Pinpoint the cell where the given text exists, returning its [X, Y] midpoint coordinate. 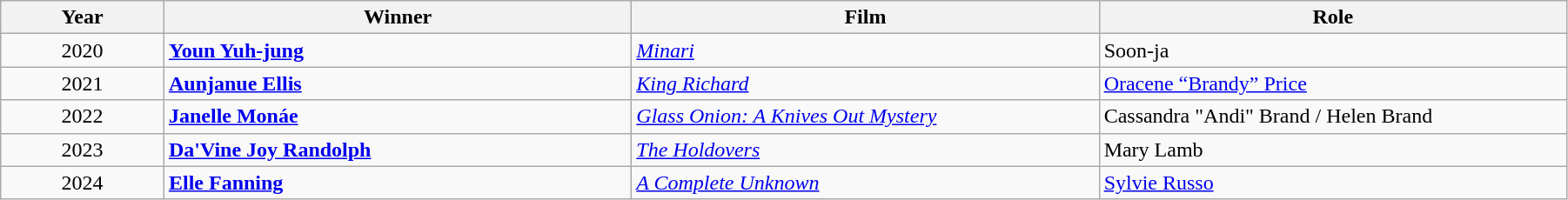
Oracene “Brandy” Price [1333, 83]
2024 [83, 183]
Film [865, 17]
Cassandra "Andi" Brand / Helen Brand [1333, 117]
2021 [83, 83]
A Complete Unknown [865, 183]
Da'Vine Joy Randolph [397, 150]
Youn Yuh-jung [397, 50]
Aunjanue Ellis [397, 83]
Role [1333, 17]
The Holdovers [865, 150]
2022 [83, 117]
2020 [83, 50]
Soon-ja [1333, 50]
Glass Onion: A Knives Out Mystery [865, 117]
2023 [83, 150]
Sylvie Russo [1333, 183]
Elle Fanning [397, 183]
Mary Lamb [1333, 150]
Year [83, 17]
King Richard [865, 83]
Minari [865, 50]
Janelle Monáe [397, 117]
Winner [397, 17]
